From the cell containing the given text, extract its center point as (x, y) coordinate. 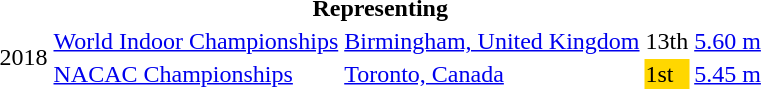
Toronto, Canada (492, 74)
1st (667, 74)
World Indoor Championships (196, 41)
13th (667, 41)
NACAC Championships (196, 74)
Birmingham, United Kingdom (492, 41)
